For the text-containing cell, return its midpoint in (X, Y) coordinate format. 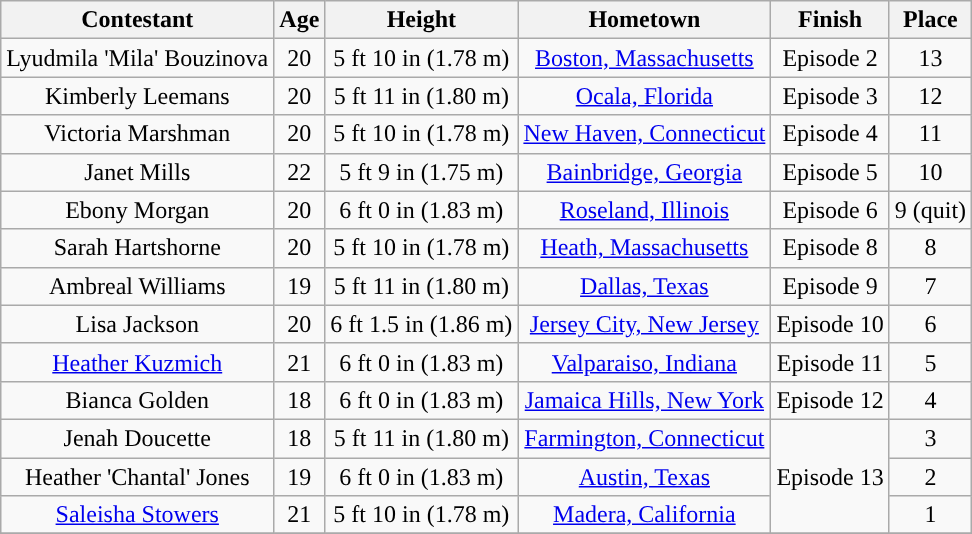
22 (300, 172)
Roseland, Illinois (644, 210)
Episode 9 (830, 286)
Ambreal Williams (138, 286)
Age (300, 20)
Jamaica Hills, New York (644, 400)
12 (930, 96)
New Haven, Connecticut (644, 134)
13 (930, 58)
Contestant (138, 20)
11 (930, 134)
Episode 2 (830, 58)
Lisa Jackson (138, 324)
Bainbridge, Georgia (644, 172)
4 (930, 400)
Episode 3 (830, 96)
Farmington, Connecticut (644, 438)
9 (quit) (930, 210)
Heather 'Chantal' Jones (138, 477)
Episode 8 (830, 248)
Height (422, 20)
Place (930, 20)
Saleisha Stowers (138, 515)
Valparaiso, Indiana (644, 362)
2 (930, 477)
Episode 13 (830, 476)
5 (930, 362)
Episode 12 (830, 400)
Jersey City, New Jersey (644, 324)
3 (930, 438)
Heath, Massachusetts (644, 248)
Episode 6 (830, 210)
Sarah Hartshorne (138, 248)
1 (930, 515)
Episode 4 (830, 134)
Finish (830, 20)
Episode 10 (830, 324)
6 (930, 324)
Hometown (644, 20)
7 (930, 286)
Episode 5 (830, 172)
Janet Mills (138, 172)
Dallas, Texas (644, 286)
5 ft 9 in (1.75 m) (422, 172)
Episode 11 (830, 362)
Boston, Massachusetts (644, 58)
Lyudmila 'Mila' Bouzinova (138, 58)
Heather Kuzmich (138, 362)
Jenah Doucette (138, 438)
Madera, California (644, 515)
6 ft 1.5 in (1.86 m) (422, 324)
Bianca Golden (138, 400)
Austin, Texas (644, 477)
Ebony Morgan (138, 210)
Victoria Marshman (138, 134)
Ocala, Florida (644, 96)
10 (930, 172)
Kimberly Leemans (138, 96)
8 (930, 248)
